From the cell containing the given text, extract its center point as (X, Y) coordinate. 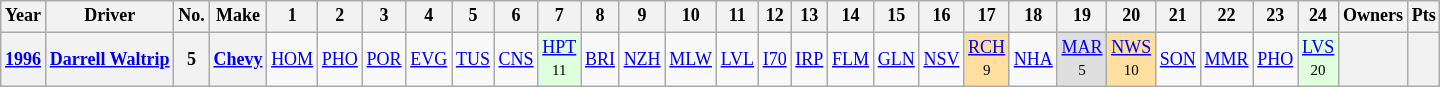
10 (690, 16)
POR (384, 59)
14 (851, 16)
HPT11 (560, 59)
LVL (737, 59)
22 (1226, 16)
3 (384, 16)
1996 (24, 59)
8 (600, 16)
Make (238, 16)
20 (1132, 16)
16 (942, 16)
12 (774, 16)
24 (1318, 16)
FLM (851, 59)
7 (560, 16)
CNS (516, 59)
GLN (896, 59)
TUS (474, 59)
IRP (810, 59)
17 (987, 16)
LVS20 (1318, 59)
Driver (110, 16)
EVG (429, 59)
Owners (1374, 16)
Darrell Waltrip (110, 59)
Chevy (238, 59)
NHA (1033, 59)
Pts (1424, 16)
Year (24, 16)
RCH9 (987, 59)
18 (1033, 16)
11 (737, 16)
1 (292, 16)
6 (516, 16)
NZH (642, 59)
MAR5 (1082, 59)
NSV (942, 59)
I70 (774, 59)
21 (1178, 16)
15 (896, 16)
19 (1082, 16)
2 (340, 16)
NWS10 (1132, 59)
23 (1276, 16)
No. (192, 16)
HOM (292, 59)
4 (429, 16)
9 (642, 16)
13 (810, 16)
BRI (600, 59)
MMR (1226, 59)
SON (1178, 59)
MLW (690, 59)
